Return [X, Y] of the center of cell containing provided text 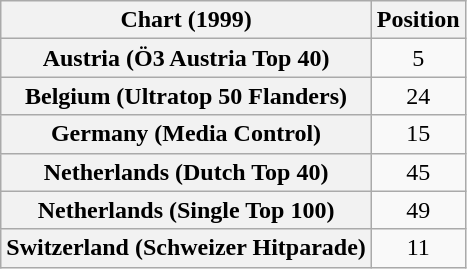
Chart (1999) [186, 20]
49 [418, 210]
Switzerland (Schweizer Hitparade) [186, 248]
Position [418, 20]
Netherlands (Dutch Top 40) [186, 172]
5 [418, 58]
11 [418, 248]
24 [418, 96]
Belgium (Ultratop 50 Flanders) [186, 96]
15 [418, 134]
Netherlands (Single Top 100) [186, 210]
Austria (Ö3 Austria Top 40) [186, 58]
45 [418, 172]
Germany (Media Control) [186, 134]
